Capture the cell that displays the provided text and extract its (x, y) central coordinate. 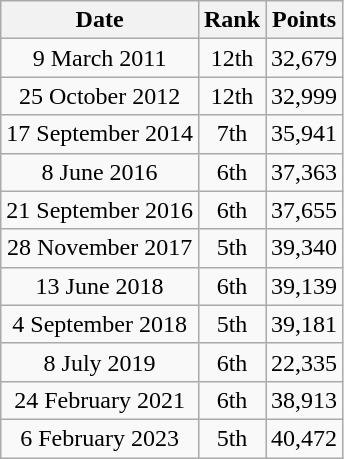
39,139 (304, 286)
9 March 2011 (100, 58)
21 September 2016 (100, 210)
8 June 2016 (100, 172)
39,340 (304, 248)
37,363 (304, 172)
7th (232, 134)
28 November 2017 (100, 248)
40,472 (304, 438)
38,913 (304, 400)
35,941 (304, 134)
32,679 (304, 58)
13 June 2018 (100, 286)
24 February 2021 (100, 400)
22,335 (304, 362)
39,181 (304, 324)
Points (304, 20)
Rank (232, 20)
8 July 2019 (100, 362)
6 February 2023 (100, 438)
Date (100, 20)
37,655 (304, 210)
17 September 2014 (100, 134)
32,999 (304, 96)
4 September 2018 (100, 324)
25 October 2012 (100, 96)
